Locate the cell with the specified text and output its [X, Y] center coordinate. 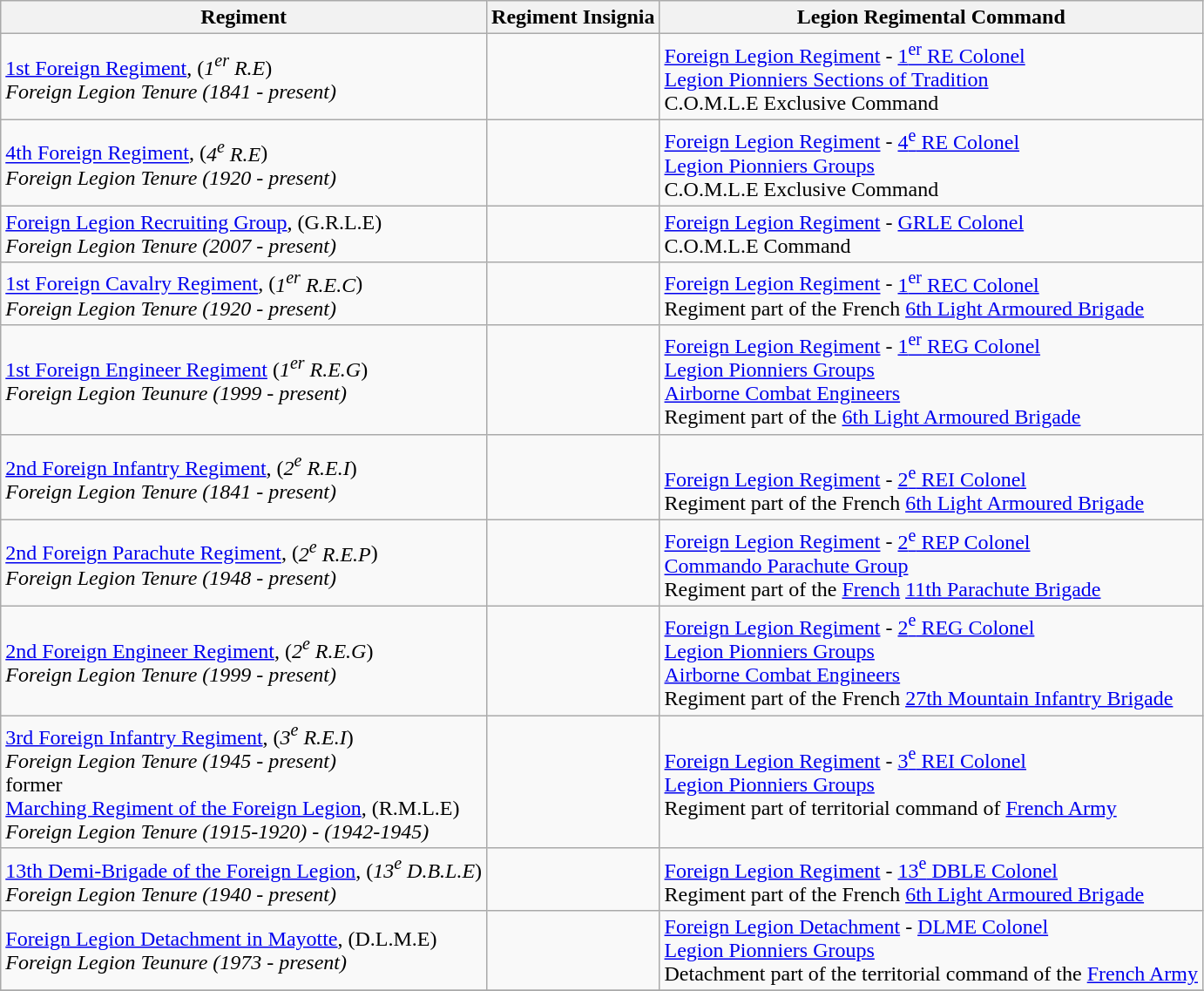
Regiment [244, 17]
Foreign Legion Regiment - GRLE ColonelC.O.M.L.E Command [931, 234]
4th Foreign Regiment, (4e R.E)Foreign Legion Tenure (1920 - present) [244, 162]
Foreign Legion Regiment - 2e REP ColonelCommando Parachute GroupRegiment part of the French 11th Parachute Brigade [931, 563]
Regiment Insignia [573, 17]
Foreign Legion Regiment - 1er REC ColonelRegiment part of the French 6th Light Armoured Brigade [931, 294]
Foreign Legion Recruiting Group, (G.R.L.E)Foreign Legion Tenure (2007 - present) [244, 234]
Foreign Legion Regiment - 2e REG ColonelLegion Pionniers GroupsAirborne Combat EngineersRegiment part of the French 27th Mountain Infantry Brigade [931, 661]
Foreign Legion Detachment in Mayotte, (D.L.M.E) Foreign Legion Teunure (1973 - present) [244, 951]
1st Foreign Cavalry Regiment, (1er R.E.C)Foreign Legion Tenure (1920 - present) [244, 294]
Legion Regimental Command [931, 17]
Foreign Legion Regiment - 1er REG ColonelLegion Pionniers GroupsAirborne Combat EngineersRegiment part of the 6th Light Armoured Brigade [931, 380]
2nd Foreign Parachute Regiment, (2e R.E.P)Foreign Legion Tenure (1948 - present) [244, 563]
13th Demi-Brigade of the Foreign Legion, (13e D.B.L.E) Foreign Legion Tenure (1940 - present) [244, 879]
Foreign Legion Regiment - 2e REI ColonelRegiment part of the French 6th Light Armoured Brigade [931, 478]
2nd Foreign Infantry Regiment, (2e R.E.I)Foreign Legion Tenure (1841 - present) [244, 478]
Foreign Legion Regiment - 13e DBLE Colonel Regiment part of the French 6th Light Armoured Brigade [931, 879]
1st Foreign Regiment, (1er R.E)Foreign Legion Tenure (1841 - present) [244, 77]
2nd Foreign Engineer Regiment, (2e R.E.G)Foreign Legion Tenure (1999 - present) [244, 661]
Foreign Legion Regiment - 1er RE ColonelLegion Pionniers Sections of TraditionC.O.M.L.E Exclusive Command [931, 77]
1st Foreign Engineer Regiment (1er R.E.G)Foreign Legion Teunure (1999 - present) [244, 380]
Foreign Legion Regiment - 3e REI ColonelLegion Pionniers GroupsRegiment part of territorial command of French Army [931, 783]
Foreign Legion Regiment - 4e RE ColonelLegion Pionniers GroupsC.O.M.L.E Exclusive Command [931, 162]
Foreign Legion Detachment - DLME ColonelLegion Pionniers GroupsDetachment part of the territorial command of the French Army [931, 951]
